Scan for the cell matching the given text and deliver its [X, Y] coordinate at center. 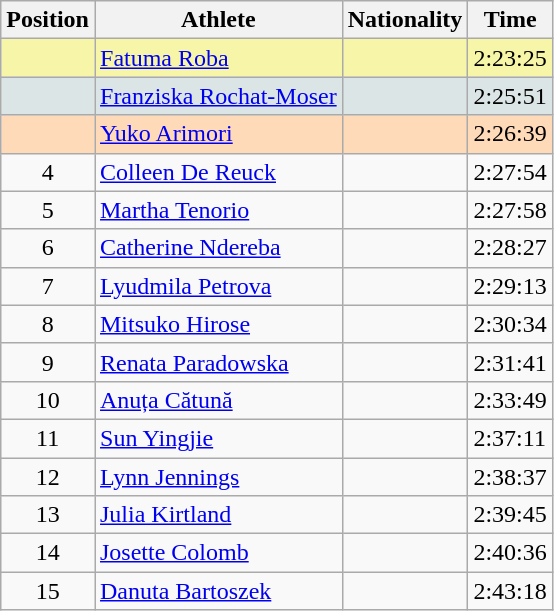
Josette Colomb [218, 553]
2:28:27 [510, 248]
2:38:37 [510, 477]
2:27:58 [510, 210]
2:27:54 [510, 172]
15 [48, 591]
Yuko Arimori [218, 134]
Fatuma Roba [218, 58]
11 [48, 438]
2:40:36 [510, 553]
2:30:34 [510, 324]
8 [48, 324]
2:25:51 [510, 96]
Catherine Ndereba [218, 248]
Position [48, 20]
2:43:18 [510, 591]
Lynn Jennings [218, 477]
Time [510, 20]
Lyudmila Petrova [218, 286]
2:33:49 [510, 400]
5 [48, 210]
Franziska Rochat-Moser [218, 96]
Anuța Cătună [218, 400]
Athlete [218, 20]
2:26:39 [510, 134]
Julia Kirtland [218, 515]
2:37:11 [510, 438]
2:39:45 [510, 515]
4 [48, 172]
6 [48, 248]
Mitsuko Hirose [218, 324]
13 [48, 515]
Danuta Bartoszek [218, 591]
Colleen De Reuck [218, 172]
2:31:41 [510, 362]
14 [48, 553]
Renata Paradowska [218, 362]
Nationality [405, 20]
12 [48, 477]
2:23:25 [510, 58]
9 [48, 362]
2:29:13 [510, 286]
Sun Yingjie [218, 438]
7 [48, 286]
Martha Tenorio [218, 210]
10 [48, 400]
